Detect which cell encompasses the target text, then output its [X, Y] center coordinate. 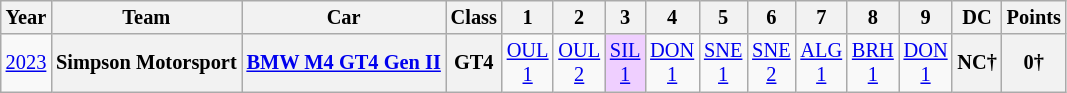
BRH1 [873, 63]
Class [474, 17]
DC [976, 17]
5 [723, 17]
Team [146, 17]
2 [579, 17]
9 [926, 17]
3 [625, 17]
SNE1 [723, 63]
BMW M4 GT4 Gen II [344, 63]
1 [528, 17]
6 [771, 17]
NC† [976, 63]
OUL1 [528, 63]
0† [1034, 63]
OUL2 [579, 63]
8 [873, 17]
SIL1 [625, 63]
Points [1034, 17]
Simpson Motorsport [146, 63]
Year [26, 17]
7 [821, 17]
4 [672, 17]
2023 [26, 63]
SNE2 [771, 63]
GT4 [474, 63]
ALG1 [821, 63]
Car [344, 17]
